Provide the [X, Y] coordinate of the cell's center where the given text is located.  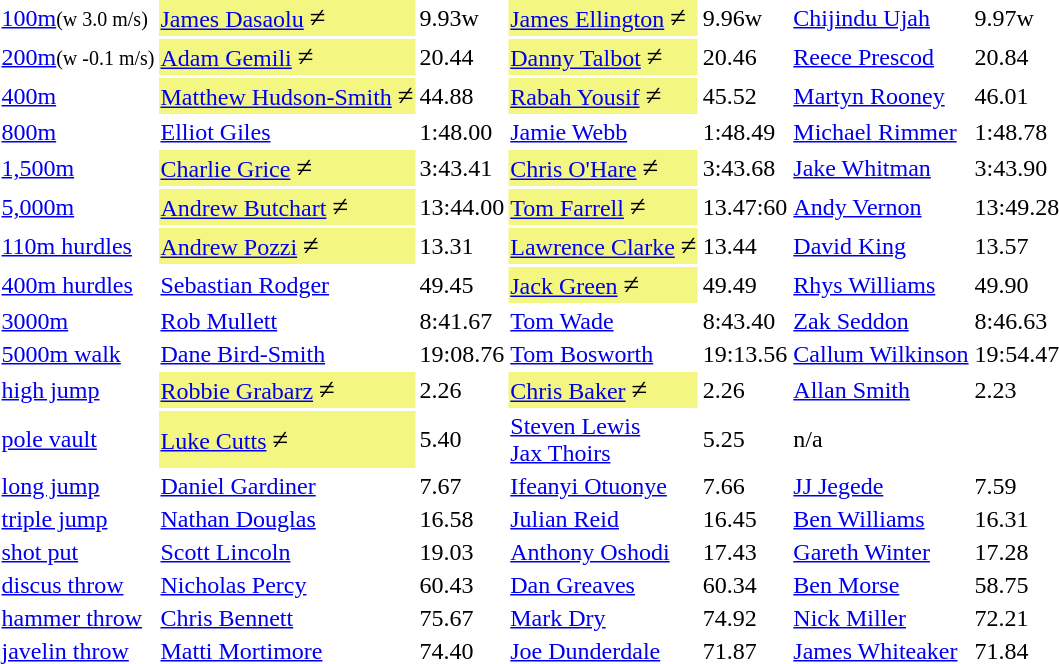
16.45 [745, 519]
Scott Lincoln [287, 552]
8:43.40 [745, 321]
Anthony Oshodi [604, 552]
Gareth Winter [881, 552]
7.67 [462, 486]
David King [881, 246]
Mark Dry [604, 618]
13.47:60 [745, 207]
Julian Reid [604, 519]
Rob Mullett [287, 321]
long jump [78, 486]
13.31 [462, 246]
49.49 [745, 285]
44.88 [462, 96]
200m(w -0.1 m/s) [78, 57]
9.96w [745, 18]
Chijindu Ujah [881, 18]
Lawrence Clarke ≠ [604, 246]
Allan Smith [881, 390]
Tom Wade [604, 321]
400m [78, 96]
100m(w 3.0 m/s) [78, 18]
Jake Whitman [881, 168]
hammer throw [78, 618]
Charlie Grice ≠ [287, 168]
Danny Talbot ≠ [604, 57]
Nathan Douglas [287, 519]
discus throw [78, 585]
5000m walk [78, 354]
74.92 [745, 618]
9.93w [462, 18]
Martyn Rooney [881, 96]
7.66 [745, 486]
shot put [78, 552]
Nicholas Percy [287, 585]
13.44 [745, 246]
3:43.68 [745, 168]
Luke Cutts ≠ [287, 440]
Zak Seddon [881, 321]
60.43 [462, 585]
Andrew Butchart ≠ [287, 207]
75.67 [462, 618]
5,000m [78, 207]
60.34 [745, 585]
1,500m [78, 168]
Ifeanyi Otuonye [604, 486]
1:48.00 [462, 132]
JJ Jegede [881, 486]
triple jump [78, 519]
Ben Williams [881, 519]
Michael Rimmer [881, 132]
3:43.41 [462, 168]
16.58 [462, 519]
19.03 [462, 552]
19:08.76 [462, 354]
Elliot Giles [287, 132]
5.25 [745, 440]
110m hurdles [78, 246]
Sebastian Rodger [287, 285]
Ben Morse [881, 585]
3000m [78, 321]
n/a [881, 440]
Matthew Hudson-Smith ≠ [287, 96]
Nick Miller [881, 618]
1:48.49 [745, 132]
Jamie Webb [604, 132]
Adam Gemili ≠ [287, 57]
Rhys Williams [881, 285]
13:44.00 [462, 207]
45.52 [745, 96]
pole vault [78, 440]
20.46 [745, 57]
Tom Bosworth [604, 354]
Dane Bird-Smith [287, 354]
Reece Prescod [881, 57]
8:41.67 [462, 321]
Robbie Grabarz ≠ [287, 390]
Chris Baker ≠ [604, 390]
5.40 [462, 440]
Rabah Yousif ≠ [604, 96]
James Dasaolu ≠ [287, 18]
20.44 [462, 57]
Daniel Gardiner [287, 486]
Chris Bennett [287, 618]
Andrew Pozzi ≠ [287, 246]
Andy Vernon [881, 207]
400m hurdles [78, 285]
Steven Lewis Jax Thoirs [604, 440]
17.43 [745, 552]
James Ellington ≠ [604, 18]
Jack Green ≠ [604, 285]
Callum Wilkinson [881, 354]
Dan Greaves [604, 585]
19:13.56 [745, 354]
Chris O'Hare ≠ [604, 168]
Tom Farrell ≠ [604, 207]
49.45 [462, 285]
high jump [78, 390]
800m [78, 132]
